For the text-containing cell, return its midpoint in [x, y] coordinate format. 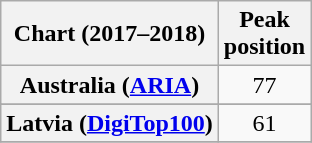
Peakposition [264, 34]
61 [264, 123]
Chart (2017–2018) [110, 34]
77 [264, 85]
Australia (ARIA) [110, 85]
Latvia (DigiTop100) [110, 123]
